From the cell containing the given text, extract its center point as (X, Y) coordinate. 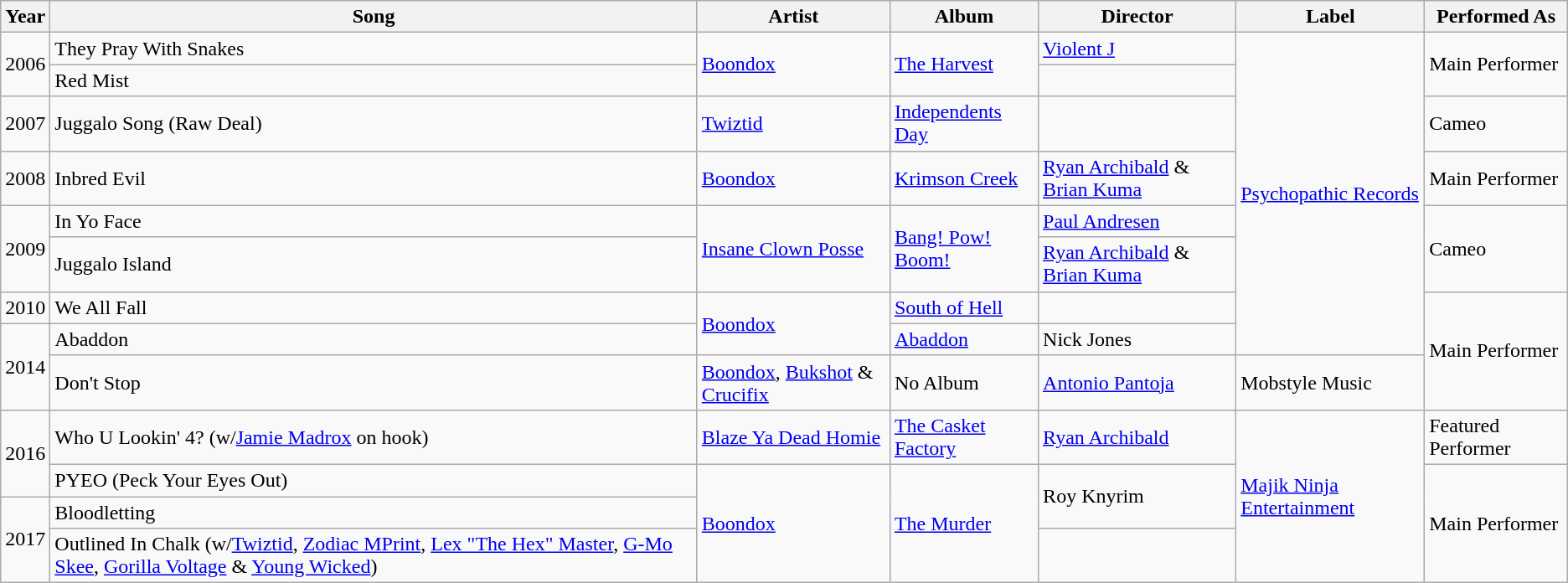
2016 (25, 452)
Album (963, 17)
2010 (25, 307)
Director (1137, 17)
Red Mist (374, 80)
Ryan Archibald (1137, 437)
Juggalo Island (374, 265)
In Yo Face (374, 221)
Outlined In Chalk (w/Twiztid, Zodiac MPrint, Lex "The Hex" Master, G-Mo Skee, Gorilla Voltage & Young Wicked) (374, 556)
Boondox, Bukshot & Crucifix (793, 382)
We All Fall (374, 307)
Juggalo Song (Raw Deal) (374, 124)
2007 (25, 124)
Who U Lookin' 4? (w/Jamie Madrox on hook) (374, 437)
Inbred Evil (374, 178)
Roy Knyrim (1137, 496)
The Casket Factory (963, 437)
Antonio Pantoja (1137, 382)
They Pray With Snakes (374, 49)
2017 (25, 539)
No Album (963, 382)
2008 (25, 178)
Performed As (1496, 17)
Song (374, 17)
Psychopathic Records (1330, 194)
Blaze Ya Dead Homie (793, 437)
Mobstyle Music (1330, 382)
South of Hell (963, 307)
Artist (793, 17)
Independents Day (963, 124)
2009 (25, 248)
PYEO (Peck Your Eyes Out) (374, 480)
Violent J (1137, 49)
Majik Ninja Entertainment (1330, 496)
Krimson Creek (963, 178)
2006 (25, 64)
Featured Performer (1496, 437)
Label (1330, 17)
The Harvest (963, 64)
Don't Stop (374, 382)
Nick Jones (1137, 339)
Paul Andresen (1137, 221)
Year (25, 17)
Insane Clown Posse (793, 248)
Bloodletting (374, 512)
Twiztid (793, 124)
2014 (25, 367)
Bang! Pow! Boom! (963, 248)
The Murder (963, 523)
